Find where the given text appears and provide that cell's center as [X, Y] coordinate. 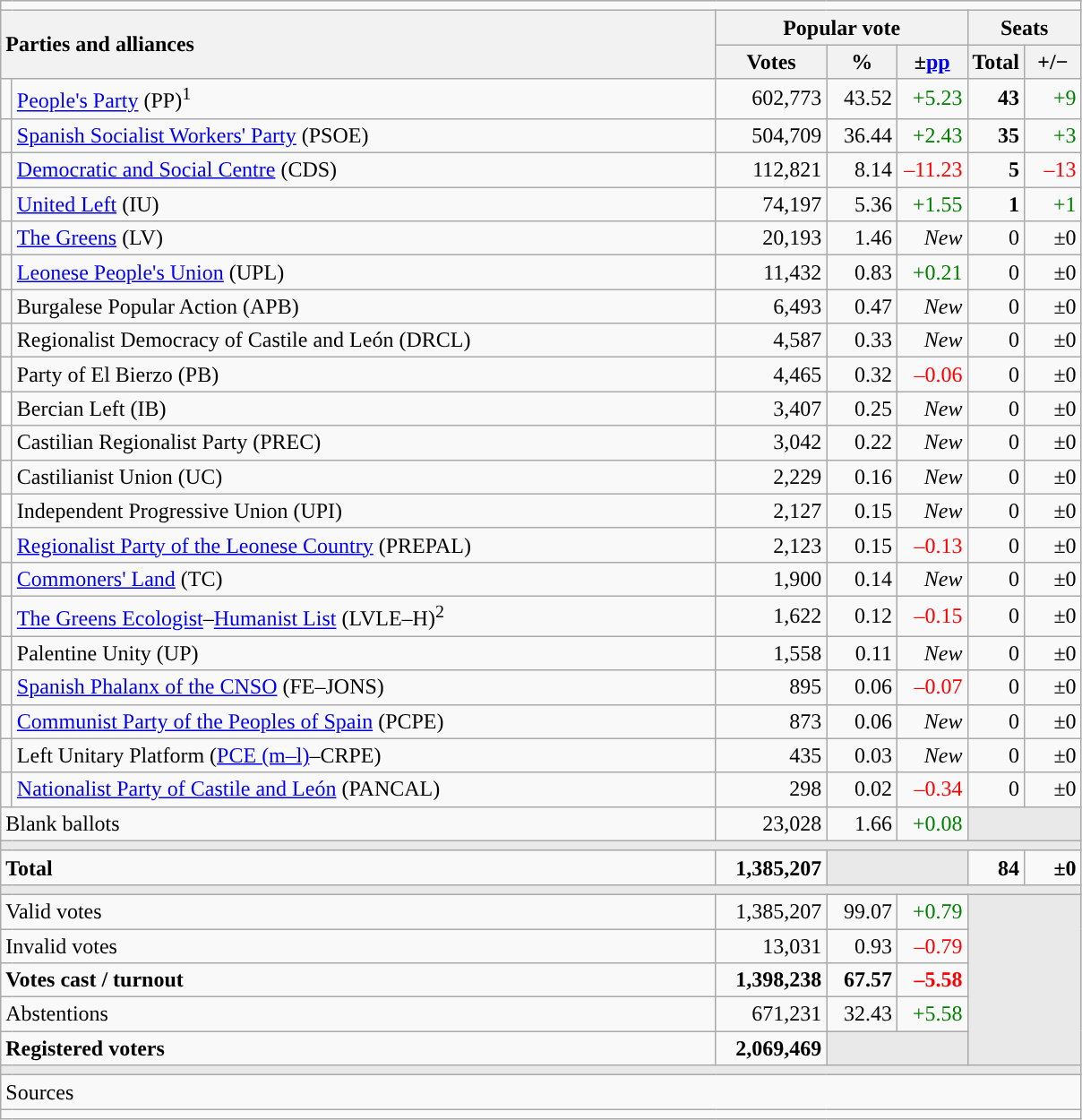
1 [996, 204]
+1 [1053, 204]
Castilian Regionalist Party (PREC) [364, 443]
Independent Progressive Union (UPI) [364, 511]
–0.34 [932, 789]
Communist Party of the Peoples of Spain (PCPE) [364, 721]
Seats [1025, 28]
435 [771, 755]
602,773 [771, 99]
Spanish Socialist Workers' Party (PSOE) [364, 135]
+5.23 [932, 99]
2,123 [771, 545]
Bercian Left (IB) [364, 409]
0.47 [862, 306]
±pp [932, 62]
Popular vote [842, 28]
43 [996, 99]
74,197 [771, 204]
20,193 [771, 238]
35 [996, 135]
Palentine Unity (UP) [364, 653]
0.33 [862, 340]
1,398,238 [771, 980]
Burgalese Popular Action (APB) [364, 306]
+2.43 [932, 135]
Votes cast / turnout [358, 980]
0.03 [862, 755]
504,709 [771, 135]
Commoners' Land (TC) [364, 579]
84 [996, 867]
0.22 [862, 443]
–5.58 [932, 980]
Parties and alliances [358, 45]
36.44 [862, 135]
–0.06 [932, 375]
895 [771, 687]
873 [771, 721]
0.02 [862, 789]
The Greens Ecologist–Humanist List (LVLE–H)2 [364, 616]
% [862, 62]
1,900 [771, 579]
3,042 [771, 443]
Nationalist Party of Castile and León (PANCAL) [364, 789]
23,028 [771, 823]
112,821 [771, 170]
298 [771, 789]
671,231 [771, 1014]
The Greens (LV) [364, 238]
+/− [1053, 62]
Leonese People's Union (UPL) [364, 272]
+5.58 [932, 1014]
1.66 [862, 823]
1,622 [771, 616]
6,493 [771, 306]
Invalid votes [358, 946]
2,127 [771, 511]
Valid votes [358, 911]
0.25 [862, 409]
0.32 [862, 375]
–0.07 [932, 687]
–11.23 [932, 170]
+1.55 [932, 204]
2,069,469 [771, 1048]
–0.79 [932, 946]
Spanish Phalanx of the CNSO (FE–JONS) [364, 687]
+0.21 [932, 272]
4,465 [771, 375]
8.14 [862, 170]
1,558 [771, 653]
Votes [771, 62]
Abstentions [358, 1014]
0.12 [862, 616]
–13 [1053, 170]
13,031 [771, 946]
Castilianist Union (UC) [364, 477]
+9 [1053, 99]
Party of El Bierzo (PB) [364, 375]
0.16 [862, 477]
0.93 [862, 946]
+0.79 [932, 911]
Left Unitary Platform (PCE (m–l)–CRPE) [364, 755]
67.57 [862, 980]
5.36 [862, 204]
43.52 [862, 99]
–0.13 [932, 545]
Registered voters [358, 1048]
11,432 [771, 272]
99.07 [862, 911]
3,407 [771, 409]
0.14 [862, 579]
5 [996, 170]
United Left (IU) [364, 204]
0.83 [862, 272]
1.46 [862, 238]
People's Party (PP)1 [364, 99]
2,229 [771, 477]
32.43 [862, 1014]
Democratic and Social Centre (CDS) [364, 170]
0.11 [862, 653]
Sources [541, 1092]
Regionalist Democracy of Castile and León (DRCL) [364, 340]
+3 [1053, 135]
Regionalist Party of the Leonese Country (PREPAL) [364, 545]
4,587 [771, 340]
+0.08 [932, 823]
–0.15 [932, 616]
Blank ballots [358, 823]
